Find where the given text appears and provide that cell's center as [x, y] coordinate. 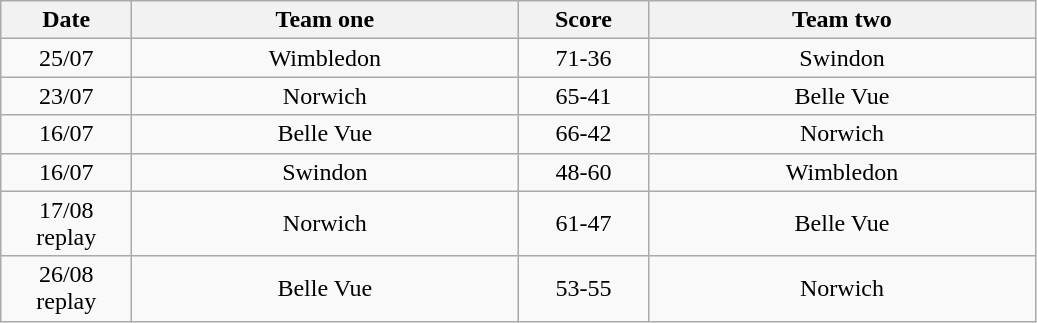
71-36 [584, 58]
48-60 [584, 172]
66-42 [584, 134]
25/07 [66, 58]
23/07 [66, 96]
26/08replay [66, 288]
65-41 [584, 96]
61-47 [584, 224]
Team two [842, 20]
53-55 [584, 288]
Date [66, 20]
Score [584, 20]
17/08replay [66, 224]
Team one [325, 20]
